Locate the cell with the specified text and output its [X, Y] center coordinate. 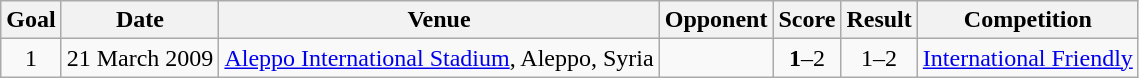
Goal [31, 20]
1 [31, 58]
Aleppo International Stadium, Aleppo, Syria [439, 58]
Score [807, 20]
Date [140, 20]
International Friendly [1028, 58]
Competition [1028, 20]
Opponent [716, 20]
Venue [439, 20]
Result [879, 20]
21 March 2009 [140, 58]
